From the cell containing the given text, extract its center point as [X, Y] coordinate. 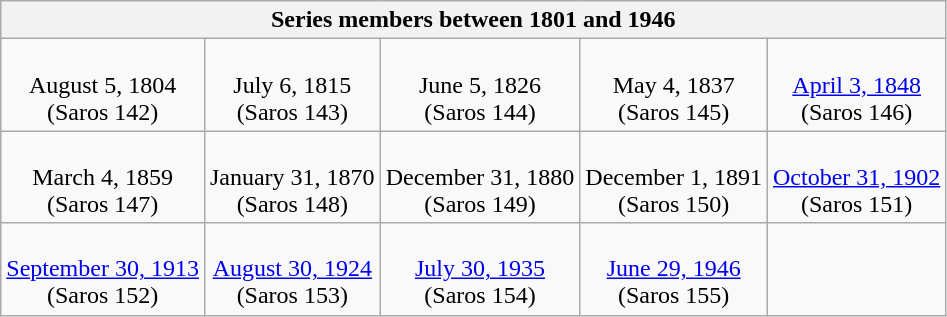
July 6, 1815(Saros 143) [292, 85]
September 30, 1913(Saros 152) [103, 269]
October 31, 1902(Saros 151) [856, 177]
Series members between 1801 and 1946 [474, 20]
December 31, 1880(Saros 149) [480, 177]
July 30, 1935(Saros 154) [480, 269]
January 31, 1870(Saros 148) [292, 177]
June 5, 1826(Saros 144) [480, 85]
May 4, 1837(Saros 145) [674, 85]
August 5, 1804(Saros 142) [103, 85]
August 30, 1924(Saros 153) [292, 269]
December 1, 1891(Saros 150) [674, 177]
March 4, 1859(Saros 147) [103, 177]
April 3, 1848(Saros 146) [856, 85]
June 29, 1946(Saros 155) [674, 269]
